Return the [X, Y] coordinate for the center point of the cell that contains the specified text.  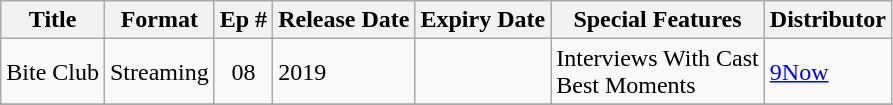
9Now [828, 72]
Format [159, 20]
Release Date [344, 20]
Bite Club [53, 72]
Distributor [828, 20]
Expiry Date [483, 20]
Ep # [243, 20]
08 [243, 72]
Special Features [658, 20]
Title [53, 20]
Streaming [159, 72]
Interviews With CastBest Moments [658, 72]
2019 [344, 72]
